Pinpoint the cell where the given text exists, returning its (X, Y) midpoint coordinate. 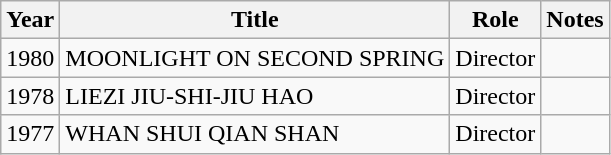
Title (255, 20)
LIEZI JIU-SHI-JIU HAO (255, 96)
MOONLIGHT ON SECOND SPRING (255, 58)
WHAN SHUI QIAN SHAN (255, 134)
1977 (30, 134)
1978 (30, 96)
Year (30, 20)
1980 (30, 58)
Notes (575, 20)
Role (496, 20)
